Output the [X, Y] coordinate of the center of the cell containing the given text.  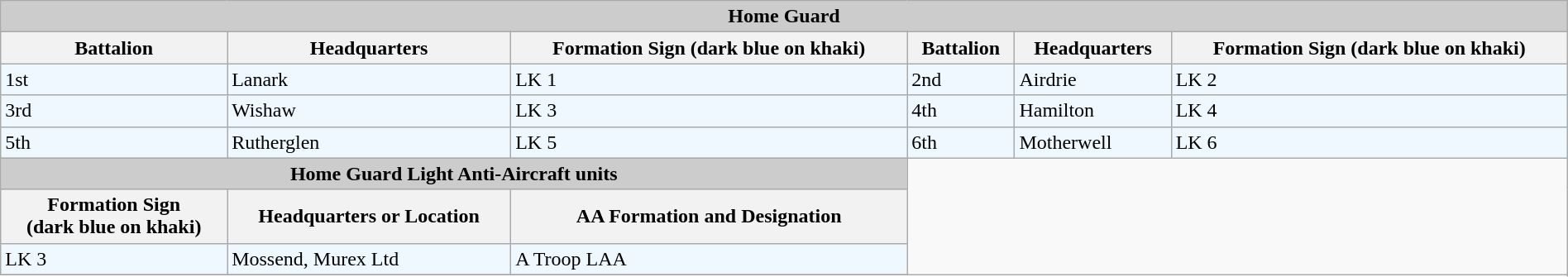
2nd [961, 79]
Headquarters or Location [369, 217]
LK 5 [710, 142]
1st [114, 79]
4th [961, 111]
AA Formation and Designation [710, 217]
LK 6 [1370, 142]
5th [114, 142]
Motherwell [1093, 142]
3rd [114, 111]
A Troop LAA [710, 259]
Mossend, Murex Ltd [369, 259]
6th [961, 142]
Home Guard [784, 17]
Hamilton [1093, 111]
Wishaw [369, 111]
Lanark [369, 79]
LK 2 [1370, 79]
Home Guard Light Anti-Aircraft units [454, 174]
LK 4 [1370, 111]
LK 1 [710, 79]
Airdrie [1093, 79]
Rutherglen [369, 142]
